Return the (x, y) coordinate for the center point of the cell that contains the specified text.  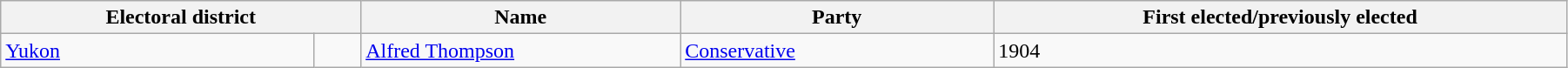
Conservative (837, 51)
Party (837, 17)
Alfred Thompson (520, 51)
Electoral district (181, 17)
1904 (1281, 51)
Name (520, 17)
First elected/previously elected (1281, 17)
Yukon (157, 51)
